Detect which cell encompasses the target text, then output its [x, y] center coordinate. 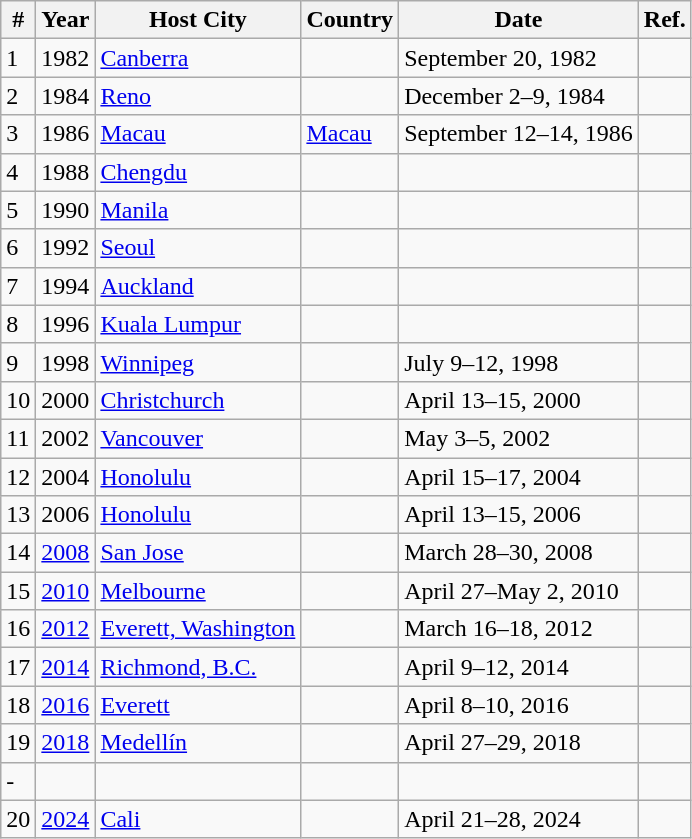
11 [18, 438]
Date [519, 20]
April 15–17, 2004 [519, 477]
Seoul [198, 248]
2000 [66, 400]
2 [18, 96]
Ref. [664, 20]
1992 [66, 248]
2016 [66, 705]
Melbourne [198, 591]
16 [18, 629]
Auckland [198, 286]
2004 [66, 477]
Everett, Washington [198, 629]
Christchurch [198, 400]
April 13–15, 2006 [519, 515]
6 [18, 248]
8 [18, 324]
7 [18, 286]
April 27–May 2, 2010 [519, 591]
May 3–5, 2002 [519, 438]
20 [18, 819]
2010 [66, 591]
# [18, 20]
Reno [198, 96]
2002 [66, 438]
Richmond, B.C. [198, 667]
March 16–18, 2012 [519, 629]
3 [18, 134]
1988 [66, 172]
April 13–15, 2000 [519, 400]
Winnipeg [198, 362]
2008 [66, 553]
13 [18, 515]
Year [66, 20]
Canberra [198, 58]
March 28–30, 2008 [519, 553]
14 [18, 553]
1996 [66, 324]
San Jose [198, 553]
September 20, 1982 [519, 58]
1 [18, 58]
Cali [198, 819]
2006 [66, 515]
2024 [66, 819]
1982 [66, 58]
April 21–28, 2024 [519, 819]
Everett [198, 705]
April 9–12, 2014 [519, 667]
17 [18, 667]
April 27–29, 2018 [519, 743]
15 [18, 591]
5 [18, 210]
2018 [66, 743]
19 [18, 743]
- [18, 781]
Host City [198, 20]
12 [18, 477]
July 9–12, 1998 [519, 362]
September 12–14, 1986 [519, 134]
1990 [66, 210]
Chengdu [198, 172]
Kuala Lumpur [198, 324]
April 8–10, 2016 [519, 705]
1998 [66, 362]
1994 [66, 286]
December 2–9, 1984 [519, 96]
10 [18, 400]
1984 [66, 96]
Manila [198, 210]
Vancouver [198, 438]
9 [18, 362]
1986 [66, 134]
2014 [66, 667]
18 [18, 705]
2012 [66, 629]
Medellín [198, 743]
4 [18, 172]
Country [350, 20]
